Search for the cell housing the specified text and yield its (x, y) center coordinate. 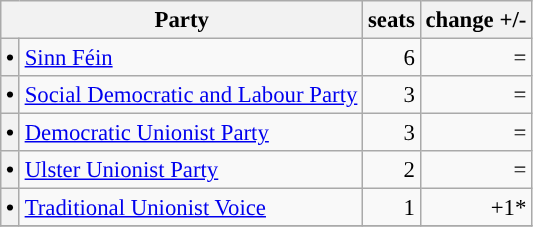
seats (392, 20)
2 (392, 170)
Ulster Unionist Party (190, 170)
6 (392, 58)
Democratic Unionist Party (190, 133)
Social Democratic and Labour Party (190, 95)
change +/- (476, 20)
1 (392, 208)
Traditional Unionist Voice (190, 208)
Party (182, 20)
+1* (476, 208)
Sinn Féin (190, 58)
